Provide the [X, Y] coordinate of the cell's center where the given text is located.  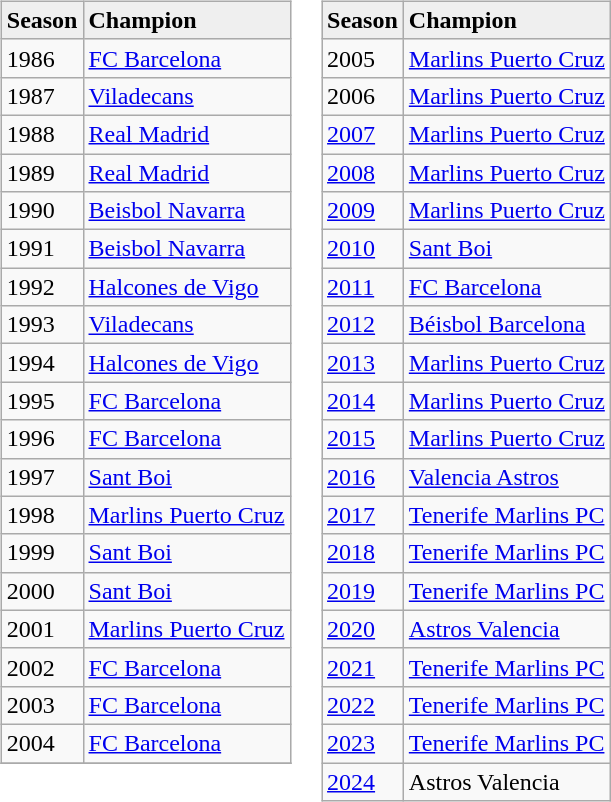
Béisbol Barcelona [506, 325]
2000 [42, 591]
1993 [42, 325]
2016 [363, 477]
2008 [363, 173]
2013 [363, 363]
2003 [42, 705]
2017 [363, 515]
1999 [42, 553]
1989 [42, 173]
2022 [363, 705]
2005 [363, 58]
2009 [363, 211]
2021 [363, 667]
2006 [363, 96]
1995 [42, 401]
2002 [42, 667]
1987 [42, 96]
2007 [363, 134]
2012 [363, 325]
2020 [363, 629]
1986 [42, 58]
2014 [363, 401]
2023 [363, 743]
1996 [42, 439]
1997 [42, 477]
2019 [363, 591]
1998 [42, 515]
2015 [363, 439]
Valencia Astros [506, 477]
2011 [363, 287]
1988 [42, 134]
1992 [42, 287]
1991 [42, 249]
1990 [42, 211]
2018 [363, 553]
1994 [42, 363]
2001 [42, 629]
2024 [363, 781]
2010 [363, 249]
2004 [42, 743]
